Identify which cell holds the provided text, then report its (x, y) central coordinate. 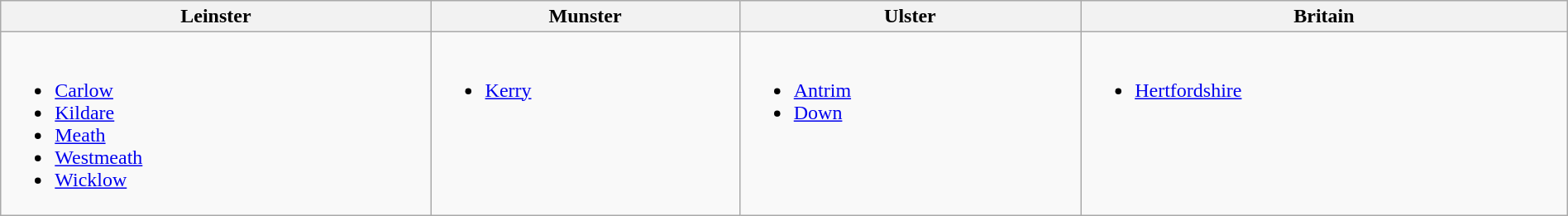
Hertfordshire (1325, 124)
Munster (586, 17)
Kerry (586, 124)
CarlowKildareMeathWestmeathWicklow (216, 124)
AntrimDown (910, 124)
Ulster (910, 17)
Britain (1325, 17)
Leinster (216, 17)
